From the cell containing the given text, extract its center point as [x, y] coordinate. 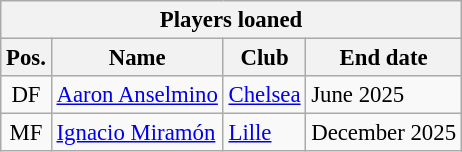
June 2025 [384, 95]
Chelsea [264, 95]
Aaron Anselmino [137, 95]
End date [384, 58]
Players loaned [232, 20]
Ignacio Miramón [137, 133]
Name [137, 58]
DF [26, 95]
December 2025 [384, 133]
Pos. [26, 58]
Lille [264, 133]
MF [26, 133]
Club [264, 58]
